Locate the cell with the specified text and output its [X, Y] center coordinate. 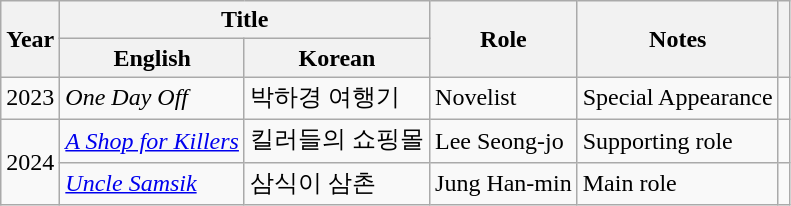
Korean [336, 58]
Special Appearance [678, 98]
One Day Off [152, 98]
2023 [30, 98]
삼식이 삼촌 [336, 184]
Novelist [504, 98]
박하경 여행기 [336, 98]
킬러들의 쇼핑몰 [336, 140]
English [152, 58]
Notes [678, 39]
Year [30, 39]
Title [245, 20]
Supporting role [678, 140]
Main role [678, 184]
A Shop for Killers [152, 140]
Role [504, 39]
Lee Seong-jo [504, 140]
Uncle Samsik [152, 184]
Jung Han-min [504, 184]
2024 [30, 162]
